For the text-containing cell, return its midpoint in [x, y] coordinate format. 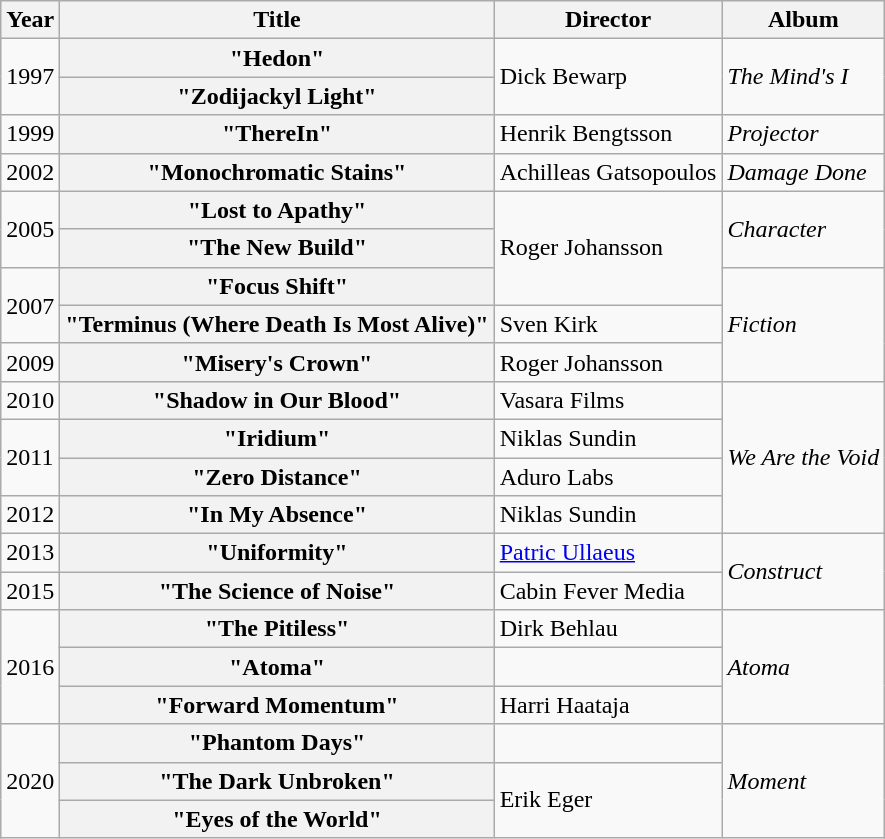
"Zero Distance" [277, 477]
Vasara Films [608, 400]
Harri Haataja [608, 705]
"The New Build" [277, 248]
"Forward Momentum" [277, 705]
"Lost to Apathy" [277, 210]
"In My Absence" [277, 515]
Year [30, 20]
Patric Ullaeus [608, 553]
2009 [30, 362]
Erik Eger [608, 800]
Dick Bewarp [608, 77]
"Uniformity" [277, 553]
Damage Done [804, 172]
2011 [30, 457]
Cabin Fever Media [608, 591]
1997 [30, 77]
Sven Kirk [608, 324]
Character [804, 229]
Title [277, 20]
2013 [30, 553]
"ThereIn" [277, 134]
2020 [30, 781]
Construct [804, 572]
"Phantom Days" [277, 743]
"Eyes of the World" [277, 819]
Moment [804, 781]
2015 [30, 591]
The Mind's I [804, 77]
"The Science of Noise" [277, 591]
2005 [30, 229]
Projector [804, 134]
Achilleas Gatsopoulos [608, 172]
"Shadow in Our Blood" [277, 400]
"Terminus (Where Death Is Most Alive)" [277, 324]
2010 [30, 400]
Dirk Behlau [608, 629]
2002 [30, 172]
"Focus Shift" [277, 286]
2016 [30, 667]
Henrik Bengtsson [608, 134]
2007 [30, 305]
"The Pitiless" [277, 629]
"Monochromatic Stains" [277, 172]
"Iridium" [277, 438]
Aduro Labs [608, 477]
Fiction [804, 324]
"Atoma" [277, 667]
"Zodijackyl Light" [277, 96]
"Hedon" [277, 58]
We Are the Void [804, 457]
"Misery's Crown" [277, 362]
Director [608, 20]
1999 [30, 134]
Atoma [804, 667]
2012 [30, 515]
Album [804, 20]
"The Dark Unbroken" [277, 781]
